Determine the (x, y) coordinate at the center of the cell enclosing the given text.  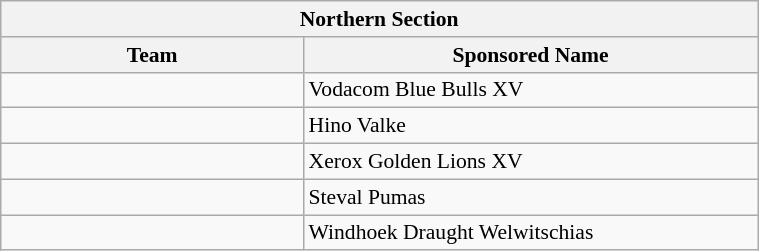
Sponsored Name (530, 55)
Windhoek Draught Welwitschias (530, 233)
Hino Valke (530, 126)
Vodacom Blue Bulls XV (530, 90)
Steval Pumas (530, 197)
Xerox Golden Lions XV (530, 162)
Team (152, 55)
Northern Section (380, 19)
